Determine the [x, y] coordinate at the center of the cell enclosing the given text.  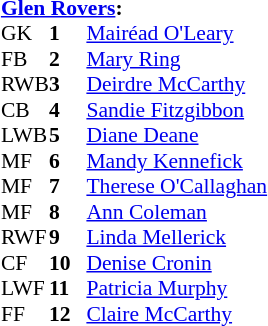
1 [68, 33]
RWF [25, 237]
Deirdre McCarthy [176, 85]
10 [68, 263]
Therese O'Callaghan [176, 187]
Patricia Murphy [176, 289]
Diane Deane [176, 135]
Mandy Kennefick [176, 161]
6 [68, 161]
LWB [25, 135]
Denise Cronin [176, 263]
9 [68, 237]
3 [68, 85]
5 [68, 135]
CB [25, 110]
FB [25, 59]
Mary Ring [176, 59]
Ann Coleman [176, 212]
8 [68, 212]
11 [68, 289]
Mairéad O'Leary [176, 33]
LWF [25, 289]
Sandie Fitzgibbon [176, 110]
RWB [25, 85]
GK [25, 33]
Linda Mellerick [176, 237]
7 [68, 187]
CF [25, 263]
4 [68, 110]
2 [68, 59]
